Capture the cell that displays the provided text and extract its (x, y) central coordinate. 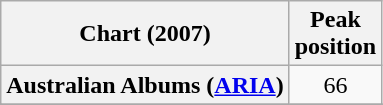
Peakposition (335, 34)
Chart (2007) (145, 34)
66 (335, 85)
Australian Albums (ARIA) (145, 85)
